Pinpoint the cell where the given text exists, returning its (x, y) midpoint coordinate. 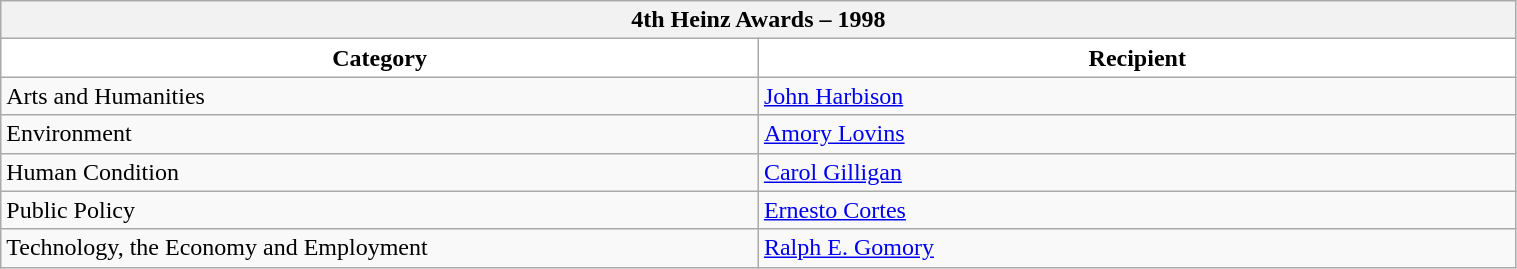
Amory Lovins (1137, 134)
Arts and Humanities (380, 96)
Carol Gilligan (1137, 172)
Recipient (1137, 58)
Ernesto Cortes (1137, 210)
Environment (380, 134)
Category (380, 58)
4th Heinz Awards – 1998 (758, 20)
Ralph E. Gomory (1137, 248)
Technology, the Economy and Employment (380, 248)
John Harbison (1137, 96)
Public Policy (380, 210)
Human Condition (380, 172)
